Output the (X, Y) coordinate of the center of the cell containing the given text.  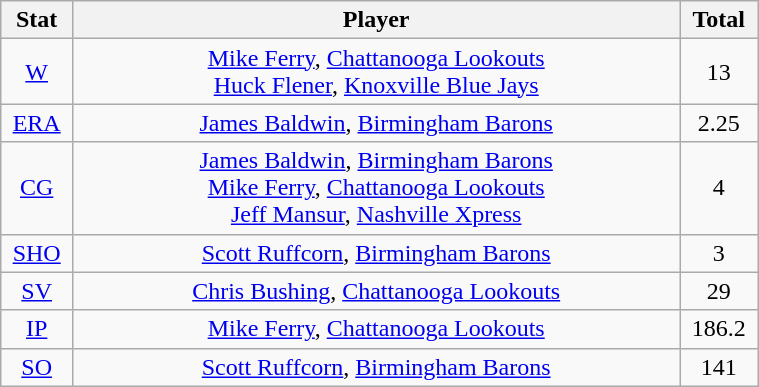
Player (376, 20)
Mike Ferry, Chattanooga Lookouts (376, 329)
W (37, 72)
Mike Ferry, Chattanooga Lookouts Huck Flener, Knoxville Blue Jays (376, 72)
SHO (37, 253)
2.25 (719, 123)
Stat (37, 20)
James Baldwin, Birmingham Barons (376, 123)
CG (37, 188)
13 (719, 72)
SO (37, 367)
James Baldwin, Birmingham Barons Mike Ferry, Chattanooga Lookouts Jeff Mansur, Nashville Xpress (376, 188)
4 (719, 188)
IP (37, 329)
186.2 (719, 329)
141 (719, 367)
SV (37, 291)
Total (719, 20)
3 (719, 253)
29 (719, 291)
ERA (37, 123)
Chris Bushing, Chattanooga Lookouts (376, 291)
